Identify which cell holds the provided text, then report its (X, Y) central coordinate. 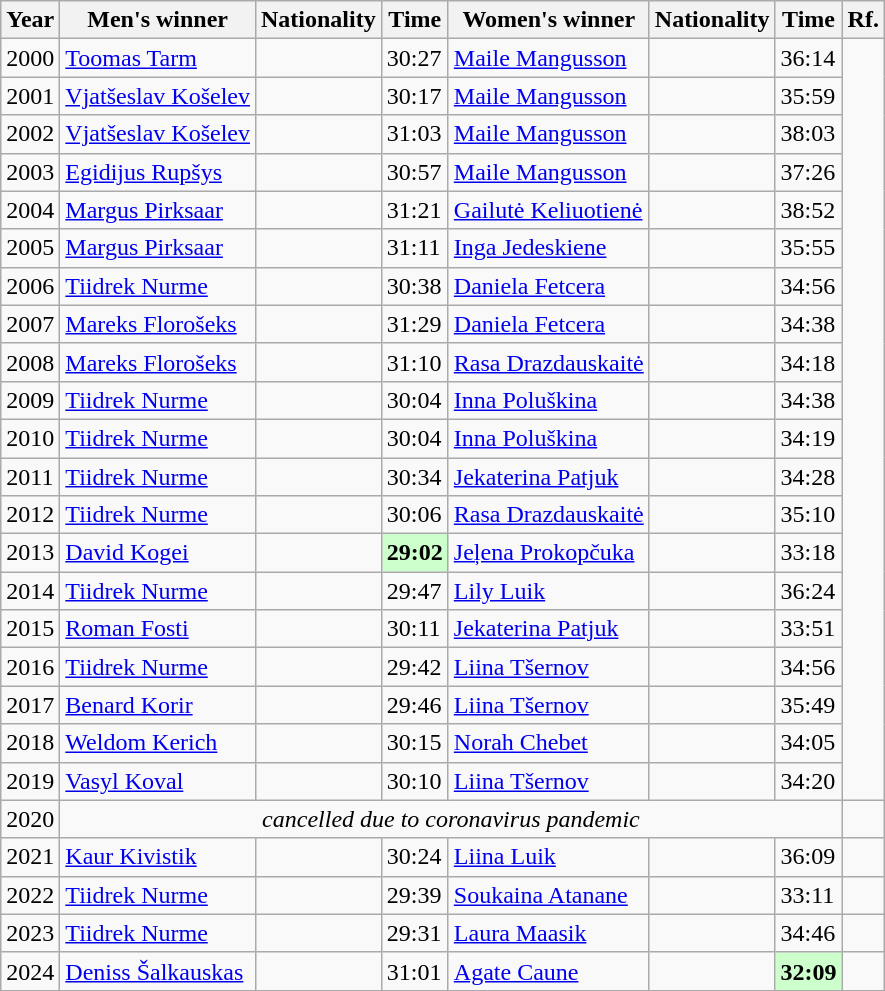
29:42 (414, 667)
34:18 (808, 362)
Inga Jedeskiene (548, 248)
2020 (30, 819)
34:46 (808, 933)
38:52 (808, 210)
2009 (30, 400)
Benard Korir (158, 705)
2021 (30, 857)
32:09 (808, 971)
31:11 (414, 248)
34:28 (808, 477)
Agate Caune (548, 971)
2006 (30, 286)
31:01 (414, 971)
2001 (30, 96)
30:06 (414, 515)
2005 (30, 248)
31:03 (414, 134)
35:55 (808, 248)
34:05 (808, 743)
Lily Luik (548, 591)
Weldom Kerich (158, 743)
Liina Luik (548, 857)
2017 (30, 705)
30:38 (414, 286)
31:10 (414, 362)
35:59 (808, 96)
Women's winner (548, 20)
2022 (30, 895)
2002 (30, 134)
30:34 (414, 477)
33:18 (808, 553)
2004 (30, 210)
31:29 (414, 324)
38:03 (808, 134)
cancelled due to coronavirus pandemic (451, 819)
34:19 (808, 438)
2003 (30, 172)
Jeļena Prokopčuka (548, 553)
35:49 (808, 705)
30:24 (414, 857)
36:24 (808, 591)
2016 (30, 667)
Kaur Kivistik (158, 857)
2010 (30, 438)
2008 (30, 362)
29:39 (414, 895)
2023 (30, 933)
2019 (30, 781)
Deniss Šalkauskas (158, 971)
30:11 (414, 629)
30:27 (414, 58)
Roman Fosti (158, 629)
34:20 (808, 781)
Toomas Tarm (158, 58)
30:15 (414, 743)
30:17 (414, 96)
2018 (30, 743)
2011 (30, 477)
Rf. (863, 20)
2015 (30, 629)
Soukaina Atanane (548, 895)
2013 (30, 553)
35:10 (808, 515)
2024 (30, 971)
Norah Chebet (548, 743)
29:31 (414, 933)
31:21 (414, 210)
29:47 (414, 591)
33:51 (808, 629)
Gailutė Keliuotienė (548, 210)
Vasyl Koval (158, 781)
2007 (30, 324)
Men's winner (158, 20)
33:11 (808, 895)
2014 (30, 591)
David Kogei (158, 553)
37:26 (808, 172)
2012 (30, 515)
Laura Maasik (548, 933)
29:46 (414, 705)
36:09 (808, 857)
Egidijus Rupšys (158, 172)
30:10 (414, 781)
Year (30, 20)
30:57 (414, 172)
2000 (30, 58)
36:14 (808, 58)
29:02 (414, 553)
